Detect which cell encompasses the target text, then output its (X, Y) center coordinate. 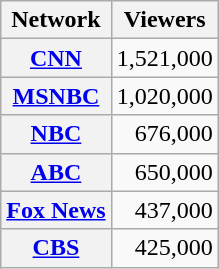
ABC (56, 172)
1,521,000 (164, 58)
Fox News (56, 210)
676,000 (164, 134)
650,000 (164, 172)
Viewers (164, 20)
437,000 (164, 210)
MSNBC (56, 96)
NBC (56, 134)
CBS (56, 248)
425,000 (164, 248)
CNN (56, 58)
Network (56, 20)
1,020,000 (164, 96)
